Determine the (x, y) coordinate at the center of the cell enclosing the given text.  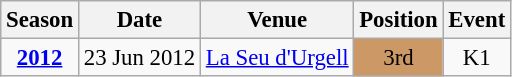
K1 (477, 58)
Date (139, 20)
Season (40, 20)
3rd (398, 58)
Position (398, 20)
2012 (40, 58)
Venue (276, 20)
Event (477, 20)
23 Jun 2012 (139, 58)
La Seu d'Urgell (276, 58)
